Find where the given text appears and provide that cell's center as [x, y] coordinate. 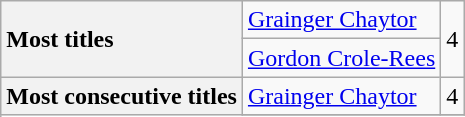
Most consecutive titles [122, 96]
Gordon Crole-Rees [341, 58]
Most titles [122, 39]
